Output the [x, y] coordinate of the center of the cell containing the given text.  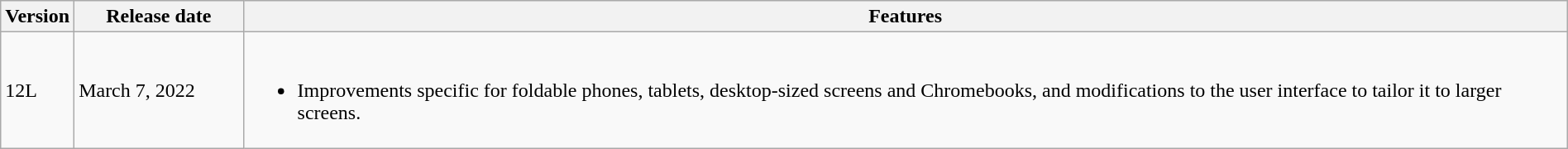
Release date [159, 17]
Version [38, 17]
12L [38, 90]
March 7, 2022 [159, 90]
Features [905, 17]
